For the text-containing cell, return its midpoint in (X, Y) coordinate format. 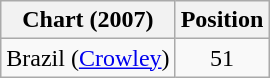
Chart (2007) (88, 20)
Brazil (Crowley) (88, 58)
51 (222, 58)
Position (222, 20)
